Capture the cell that displays the provided text and extract its [x, y] central coordinate. 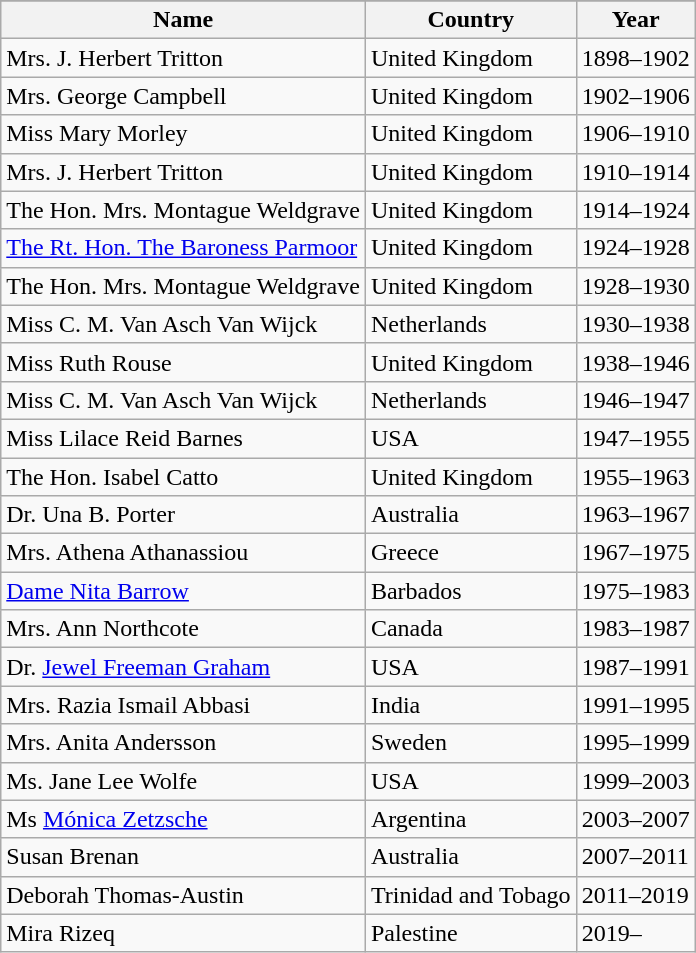
1983–1987 [636, 629]
1991–1995 [636, 705]
Year [636, 20]
Canada [470, 629]
2019– [636, 933]
1902–1906 [636, 96]
1999–2003 [636, 781]
Trinidad and Tobago [470, 895]
1987–1991 [636, 667]
1924–1928 [636, 248]
Ms. Jane Lee Wolfe [184, 781]
Susan Brenan [184, 857]
Country [470, 20]
1928–1930 [636, 286]
Palestine [470, 933]
Miss Lilace Reid Barnes [184, 438]
1946–1947 [636, 400]
2003–2007 [636, 819]
Mrs. Razia Ismail Abbasi [184, 705]
2007–2011 [636, 857]
Mrs. Anita Andersson [184, 743]
The Rt. Hon. The Baroness Parmoor [184, 248]
The Hon. Isabel Catto [184, 477]
1947–1955 [636, 438]
India [470, 705]
1963–1967 [636, 515]
1906–1910 [636, 134]
Dr. Una B. Porter [184, 515]
Dr. Jewel Freeman Graham [184, 667]
1910–1914 [636, 172]
1967–1975 [636, 553]
Argentina [470, 819]
Name [184, 20]
Barbados [470, 591]
Mrs. Athena Athanassiou [184, 553]
Dame Nita Barrow [184, 591]
Sweden [470, 743]
Miss Mary Morley [184, 134]
Mrs. Ann Northcote [184, 629]
1938–1946 [636, 362]
1898–1902 [636, 58]
Mira Rizeq [184, 933]
Ms Mónica Zetzsche [184, 819]
1930–1938 [636, 324]
Miss Ruth Rouse [184, 362]
Greece [470, 553]
1955–1963 [636, 477]
1914–1924 [636, 210]
Mrs. George Campbell [184, 96]
2011–2019 [636, 895]
1995–1999 [636, 743]
1975–1983 [636, 591]
Deborah Thomas-Austin [184, 895]
